Scan for the cell matching the given text and deliver its [X, Y] coordinate at center. 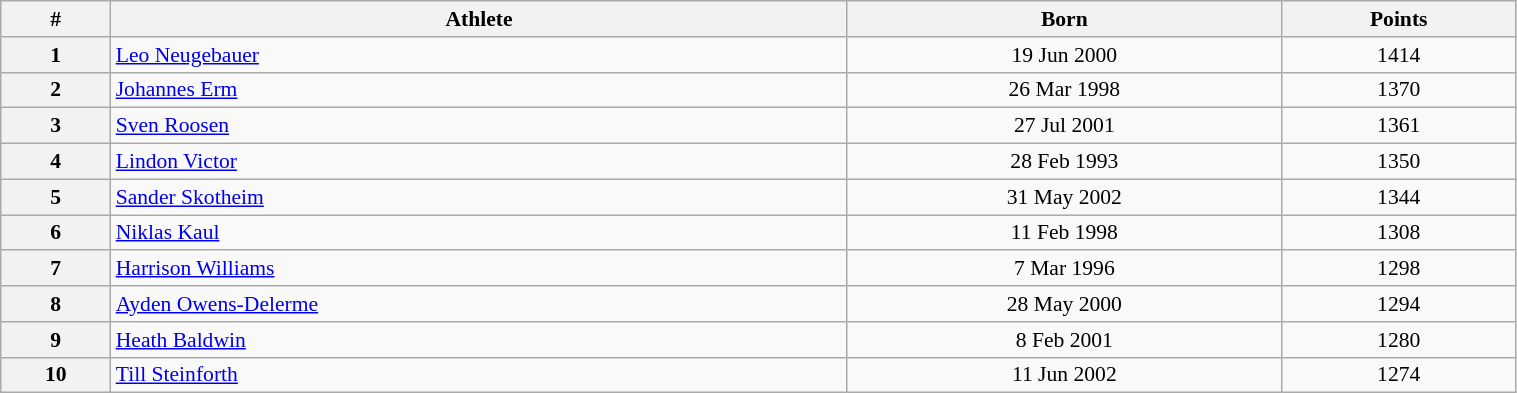
7 [56, 269]
28 May 2000 [1064, 304]
10 [56, 375]
4 [56, 162]
11 Feb 1998 [1064, 233]
Harrison Williams [480, 269]
Athlete [480, 19]
1370 [1398, 90]
1350 [1398, 162]
Lindon Victor [480, 162]
19 Jun 2000 [1064, 55]
Niklas Kaul [480, 233]
26 Mar 1998 [1064, 90]
7 Mar 1996 [1064, 269]
Johannes Erm [480, 90]
27 Jul 2001 [1064, 126]
1361 [1398, 126]
1 [56, 55]
28 Feb 1993 [1064, 162]
1414 [1398, 55]
11 Jun 2002 [1064, 375]
9 [56, 340]
# [56, 19]
1298 [1398, 269]
8 Feb 2001 [1064, 340]
Leo Neugebauer [480, 55]
1280 [1398, 340]
Heath Baldwin [480, 340]
Sven Roosen [480, 126]
1294 [1398, 304]
31 May 2002 [1064, 197]
2 [56, 90]
8 [56, 304]
5 [56, 197]
Ayden Owens-Delerme [480, 304]
3 [56, 126]
Till Steinforth [480, 375]
Points [1398, 19]
Born [1064, 19]
Sander Skotheim [480, 197]
1344 [1398, 197]
1308 [1398, 233]
1274 [1398, 375]
6 [56, 233]
